Output the [x, y] coordinate of the center of the cell containing the given text.  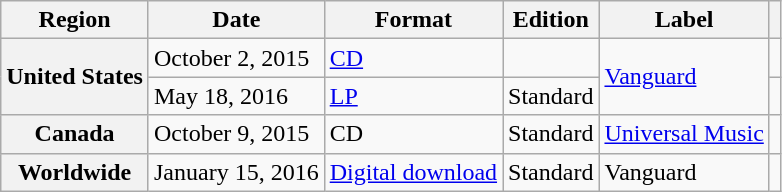
May 18, 2016 [236, 96]
Canada [75, 134]
Date [236, 20]
January 15, 2016 [236, 172]
Universal Music [684, 134]
United States [75, 77]
Edition [551, 20]
Format [413, 20]
October 2, 2015 [236, 58]
Region [75, 20]
LP [413, 96]
Worldwide [75, 172]
October 9, 2015 [236, 134]
Label [684, 20]
Digital download [413, 172]
